Output the (x, y) coordinate of the center of the cell containing the given text.  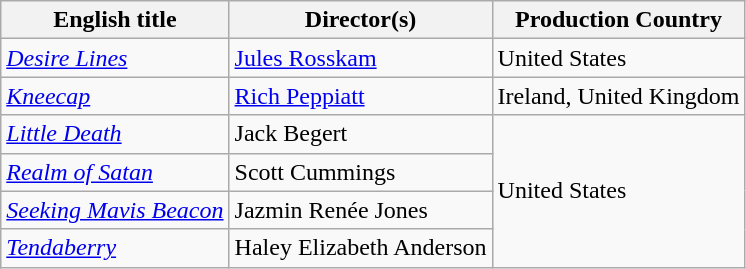
Little Death (115, 134)
Jules Rosskam (360, 58)
Haley Elizabeth Anderson (360, 248)
Kneecap (115, 96)
Production Country (618, 20)
Desire Lines (115, 58)
Seeking Mavis Beacon (115, 210)
English title (115, 20)
Director(s) (360, 20)
Rich Peppiatt (360, 96)
Realm of Satan (115, 172)
Tendaberry (115, 248)
Jack Begert (360, 134)
Jazmin Renée Jones (360, 210)
Ireland, United Kingdom (618, 96)
Scott Cummings (360, 172)
